Identify which cell holds the provided text, then report its [X, Y] central coordinate. 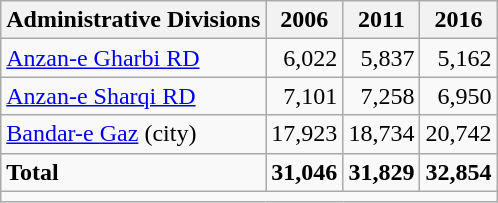
31,829 [382, 172]
Anzan-e Sharqi RD [134, 96]
20,742 [458, 134]
Anzan-e Gharbi RD [134, 58]
2016 [458, 20]
6,022 [304, 58]
31,046 [304, 172]
32,854 [458, 172]
6,950 [458, 96]
5,837 [382, 58]
7,101 [304, 96]
2011 [382, 20]
18,734 [382, 134]
Bandar-e Gaz (city) [134, 134]
2006 [304, 20]
5,162 [458, 58]
17,923 [304, 134]
7,258 [382, 96]
Administrative Divisions [134, 20]
Total [134, 172]
